Identify which cell holds the provided text, then report its [x, y] central coordinate. 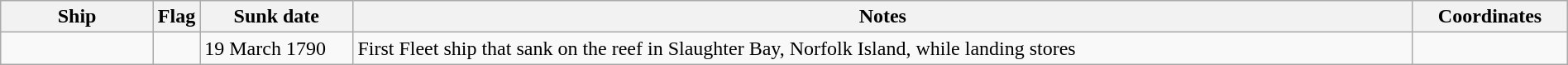
First Fleet ship that sank on the reef in Slaughter Bay, Norfolk Island, while landing stores [883, 48]
Sunk date [276, 17]
Flag [176, 17]
Ship [78, 17]
19 March 1790 [276, 48]
Notes [883, 17]
Coordinates [1490, 17]
